Provide the [X, Y] coordinate of the cell's center where the given text is located.  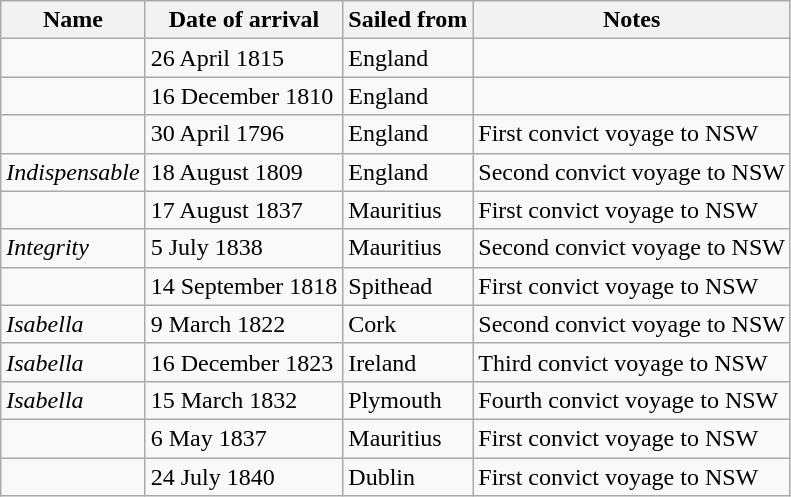
5 July 1838 [244, 248]
Cork [408, 324]
Sailed from [408, 20]
16 December 1823 [244, 362]
Spithead [408, 286]
Name [73, 20]
24 July 1840 [244, 477]
15 March 1832 [244, 400]
Integrity [73, 248]
9 March 1822 [244, 324]
17 August 1837 [244, 210]
Date of arrival [244, 20]
14 September 1818 [244, 286]
Ireland [408, 362]
26 April 1815 [244, 58]
Fourth convict voyage to NSW [632, 400]
18 August 1809 [244, 172]
Notes [632, 20]
Dublin [408, 477]
6 May 1837 [244, 438]
Third convict voyage to NSW [632, 362]
16 December 1810 [244, 96]
Plymouth [408, 400]
30 April 1796 [244, 134]
Indispensable [73, 172]
